Scan for the cell matching the given text and deliver its [X, Y] coordinate at center. 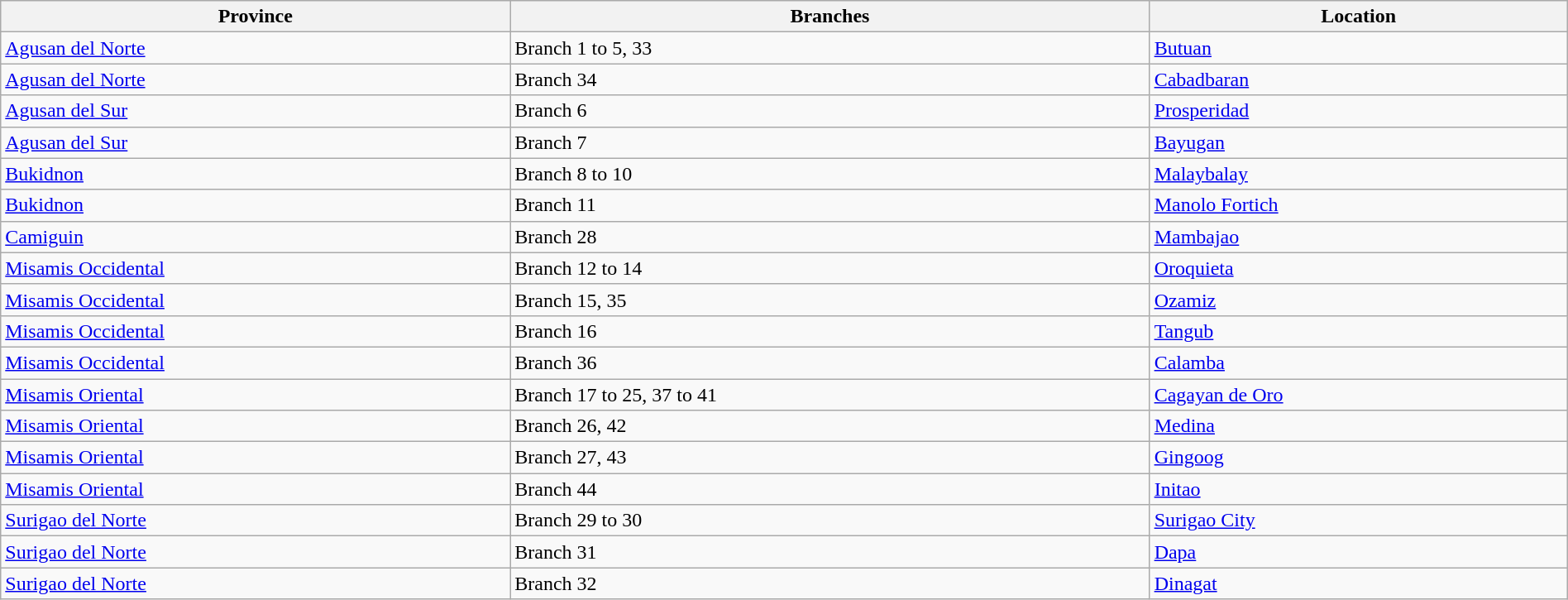
Dinagat [1358, 583]
Dapa [1358, 552]
Location [1358, 17]
Branch 16 [830, 331]
Branch 11 [830, 205]
Branch 7 [830, 142]
Oroquieta [1358, 268]
Branch 28 [830, 237]
Cagayan de Oro [1358, 395]
Branch 44 [830, 489]
Branch 17 to 25, 37 to 41 [830, 395]
Ozamiz [1358, 300]
Branch 6 [830, 111]
Butuan [1358, 48]
Medina [1358, 426]
Manolo Fortich [1358, 205]
Branch 27, 43 [830, 458]
Surigao City [1358, 521]
Branch 31 [830, 552]
Camiguin [256, 237]
Branch 12 to 14 [830, 268]
Branch 34 [830, 79]
Malaybalay [1358, 174]
Calamba [1358, 362]
Initao [1358, 489]
Tangub [1358, 331]
Gingoog [1358, 458]
Prosperidad [1358, 111]
Branch 32 [830, 583]
Branch 36 [830, 362]
Branch 15, 35 [830, 300]
Branch 29 to 30 [830, 521]
Branches [830, 17]
Province [256, 17]
Mambajao [1358, 237]
Branch 8 to 10 [830, 174]
Bayugan [1358, 142]
Branch 26, 42 [830, 426]
Cabadbaran [1358, 79]
Branch 1 to 5, 33 [830, 48]
